Locate the cell with the specified text and output its [X, Y] center coordinate. 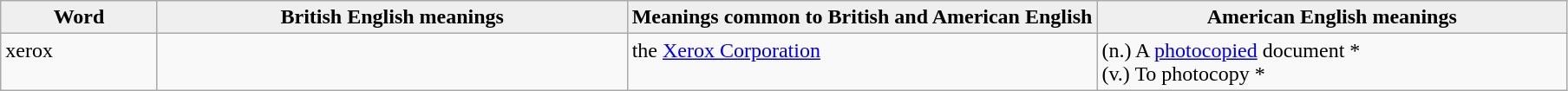
(n.) A photocopied document *(v.) To photocopy * [1332, 62]
Word [80, 17]
Meanings common to British and American English [862, 17]
the Xerox Corporation [862, 62]
xerox [80, 62]
British English meanings [392, 17]
American English meanings [1332, 17]
